Pinpoint the cell where the given text exists, returning its [x, y] midpoint coordinate. 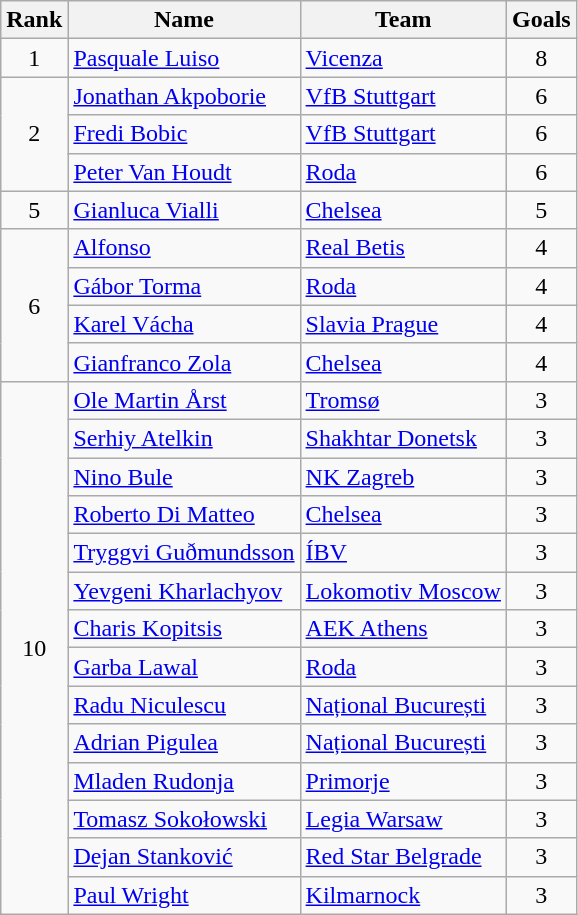
Name [184, 20]
1 [34, 58]
Kilmarnock [403, 895]
Tromsø [403, 400]
Jonathan Akpoborie [184, 96]
Pasquale Luiso [184, 58]
Karel Vácha [184, 324]
Legia Warsaw [403, 819]
2 [34, 134]
Paul Wright [184, 895]
Roberto Di Matteo [184, 515]
Primorje [403, 781]
Lokomotiv Moscow [403, 591]
8 [541, 58]
Nino Bule [184, 477]
Alfonso [184, 248]
ÍBV [403, 553]
Adrian Pigulea [184, 743]
Gianfranco Zola [184, 362]
Vicenza [403, 58]
Shakhtar Donetsk [403, 438]
Tryggvi Guðmundsson [184, 553]
Radu Niculescu [184, 705]
Charis Kopitsis [184, 629]
Real Betis [403, 248]
Ole Martin Årst [184, 400]
AEK Athens [403, 629]
10 [34, 648]
Garba Lawal [184, 667]
Red Star Belgrade [403, 857]
Fredi Bobic [184, 134]
Team [403, 20]
Gianluca Vialli [184, 210]
Slavia Prague [403, 324]
Goals [541, 20]
Mladen Rudonja [184, 781]
Dejan Stanković [184, 857]
Yevgeni Kharlachyov [184, 591]
Rank [34, 20]
Serhiy Atelkin [184, 438]
Gábor Torma [184, 286]
Peter Van Houdt [184, 172]
Tomasz Sokołowski [184, 819]
NK Zagreb [403, 477]
